Extract the (x, y) coordinate from the center of the cell holding the provided text.  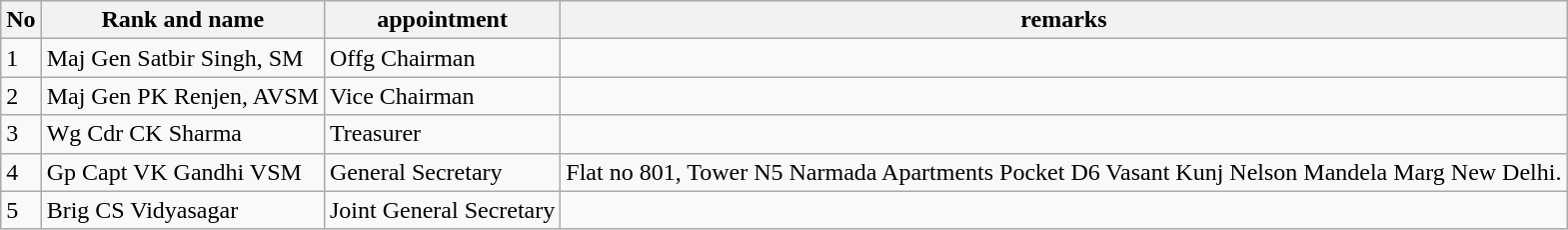
appointment (442, 20)
Rank and name (182, 20)
Maj Gen PK Renjen, AVSM (182, 96)
No (21, 20)
Vice Chairman (442, 96)
4 (21, 172)
2 (21, 96)
Flat no 801, Tower N5 Narmada Apartments Pocket D6 Vasant Kunj Nelson Mandela Marg New Delhi. (1063, 172)
5 (21, 210)
Maj Gen Satbir Singh, SM (182, 58)
remarks (1063, 20)
Brig CS Vidyasagar (182, 210)
Gp Capt VK Gandhi VSM (182, 172)
1 (21, 58)
General Secretary (442, 172)
Wg Cdr CK Sharma (182, 134)
3 (21, 134)
Offg Chairman (442, 58)
Joint General Secretary (442, 210)
Treasurer (442, 134)
